Output the (X, Y) coordinate of the center of the cell containing the given text.  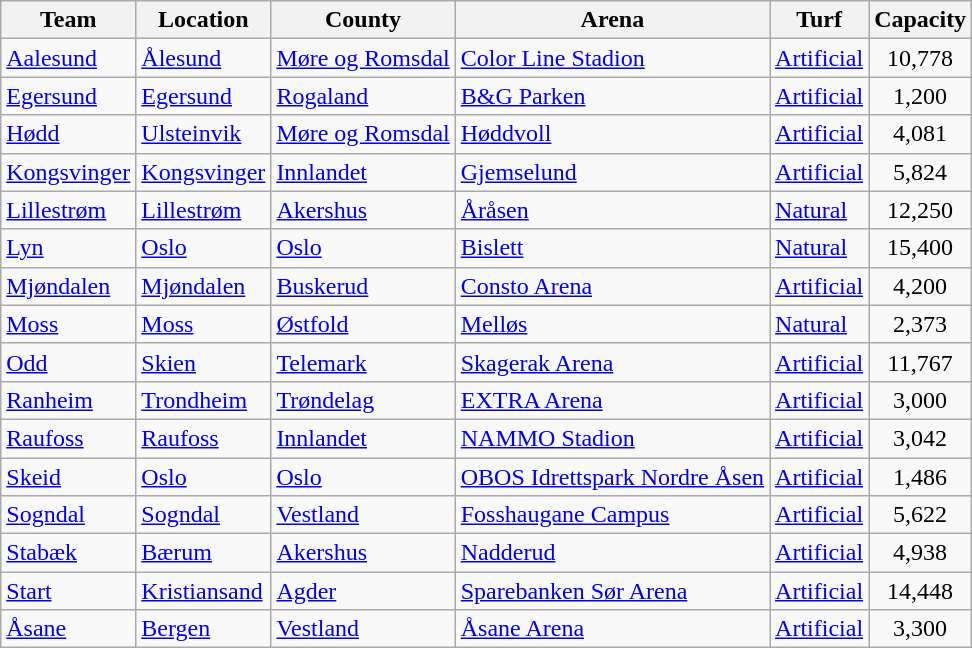
4,938 (920, 553)
Consto Arena (612, 286)
Kristiansand (204, 591)
NAMMO Stadion (612, 438)
3,000 (920, 400)
Ranheim (68, 400)
Ulsteinvik (204, 134)
Arena (612, 20)
Trondheim (204, 400)
14,448 (920, 591)
OBOS Idrettspark Nordre Åsen (612, 477)
15,400 (920, 248)
Bærum (204, 553)
12,250 (920, 210)
2,373 (920, 324)
1,486 (920, 477)
4,081 (920, 134)
Stabæk (68, 553)
3,300 (920, 629)
Location (204, 20)
Color Line Stadion (612, 58)
Team (68, 20)
Bergen (204, 629)
B&G Parken (612, 96)
Gjemselund (612, 172)
Nadderud (612, 553)
1,200 (920, 96)
3,042 (920, 438)
Åråsen (612, 210)
Melløs (612, 324)
Sparebanken Sør Arena (612, 591)
Høddvoll (612, 134)
Fosshaugane Campus (612, 515)
5,824 (920, 172)
5,622 (920, 515)
Odd (68, 362)
Capacity (920, 20)
Østfold (363, 324)
Trøndelag (363, 400)
Buskerud (363, 286)
Aalesund (68, 58)
Skien (204, 362)
Bislett (612, 248)
Åsane Arena (612, 629)
Rogaland (363, 96)
Ålesund (204, 58)
10,778 (920, 58)
Skagerak Arena (612, 362)
EXTRA Arena (612, 400)
Skeid (68, 477)
Lyn (68, 248)
4,200 (920, 286)
County (363, 20)
Turf (820, 20)
Start (68, 591)
11,767 (920, 362)
Åsane (68, 629)
Agder (363, 591)
Telemark (363, 362)
Hødd (68, 134)
